For the text-containing cell, return its midpoint in [X, Y] coordinate format. 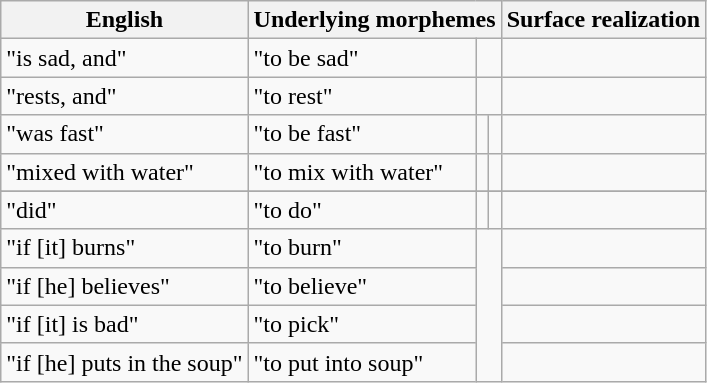
Underlying morphemes [374, 20]
"to put into soup" [362, 362]
"to pick" [362, 324]
"if [he] puts in the soup" [124, 362]
"to mix with water" [362, 172]
"to believe" [362, 286]
"to burn" [362, 248]
"is sad, and" [124, 58]
"if [it] is bad" [124, 324]
Surface realization [604, 20]
"to do" [362, 210]
"to be fast" [362, 134]
English [124, 20]
"to rest" [362, 96]
"rests, and" [124, 96]
"if [it] burns" [124, 248]
"did" [124, 210]
"was fast" [124, 134]
"to be sad" [362, 58]
"mixed with water" [124, 172]
"if [he] believes" [124, 286]
